From the cell containing the given text, extract its center point as (X, Y) coordinate. 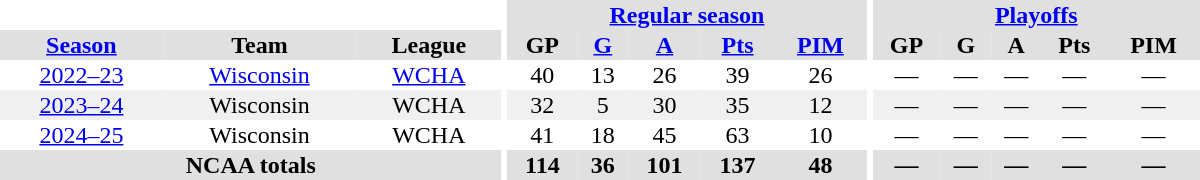
Season (82, 45)
2023–24 (82, 105)
NCAA totals (250, 165)
137 (738, 165)
13 (604, 75)
10 (820, 135)
48 (820, 165)
36 (604, 165)
12 (820, 105)
35 (738, 105)
5 (604, 105)
Team (260, 45)
2022–23 (82, 75)
30 (664, 105)
2024–25 (82, 135)
40 (542, 75)
18 (604, 135)
32 (542, 105)
45 (664, 135)
114 (542, 165)
League (428, 45)
101 (664, 165)
Regular season (687, 15)
39 (738, 75)
63 (738, 135)
Playoffs (1036, 15)
41 (542, 135)
